Output the [x, y] coordinate of the center of the cell containing the given text.  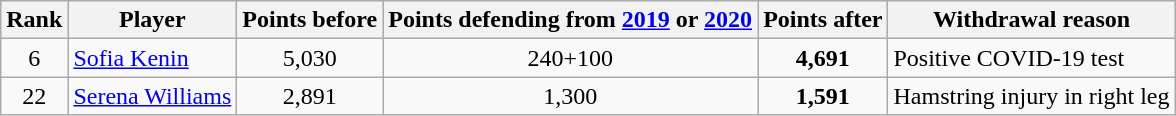
Positive COVID-19 test [1032, 58]
Sofia Kenin [152, 58]
22 [34, 96]
Withdrawal reason [1032, 20]
4,691 [823, 58]
2,891 [310, 96]
Player [152, 20]
Points defending from 2019 or 2020 [570, 20]
Points after [823, 20]
Rank [34, 20]
Hamstring injury in right leg [1032, 96]
1,591 [823, 96]
5,030 [310, 58]
Serena Williams [152, 96]
6 [34, 58]
1,300 [570, 96]
240+100 [570, 58]
Points before [310, 20]
